Return the [x, y] coordinate for the center point of the cell that contains the specified text.  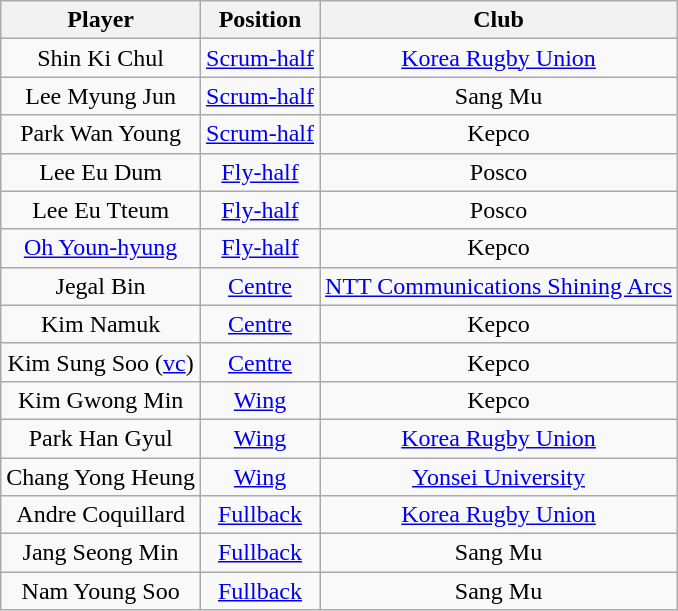
Jang Seong Min [101, 553]
Club [499, 20]
Jegal Bin [101, 286]
Kim Gwong Min [101, 400]
Player [101, 20]
Lee Myung Jun [101, 96]
Kim Namuk [101, 324]
Shin Ki Chul [101, 58]
Nam Young Soo [101, 591]
Lee Eu Tteum [101, 210]
Lee Eu Dum [101, 172]
Yonsei University [499, 477]
Park Wan Young [101, 134]
NTT Communications Shining Arcs [499, 286]
Kim Sung Soo (vc) [101, 362]
Chang Yong Heung [101, 477]
Position [260, 20]
Park Han Gyul [101, 438]
Oh Youn-hyung [101, 248]
Andre Coquillard [101, 515]
